Find where the given text appears and provide that cell's center as [x, y] coordinate. 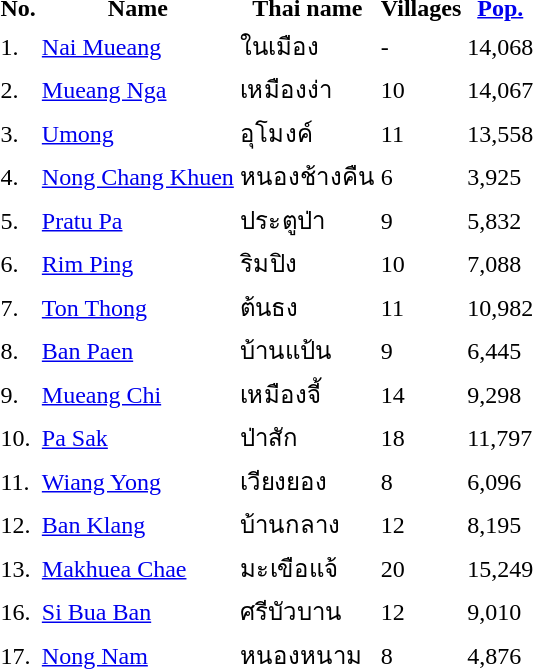
Makhuea Chae [138, 568]
Nong Chang Khuen [138, 176]
Mueang Nga [138, 90]
Rim Ping [138, 264]
18 [420, 438]
Mueang Chi [138, 394]
บ้านแป้น [307, 350]
Si Bua Ban [138, 612]
8 [420, 481]
Nai Mueang [138, 46]
ในเมือง [307, 46]
เหมืองง่า [307, 90]
ป่าสัก [307, 438]
ประตูป่า [307, 220]
Ton Thong [138, 307]
อุโมงค์ [307, 133]
Ban Paen [138, 350]
เวียงยอง [307, 481]
Pratu Pa [138, 220]
20 [420, 568]
Wiang Yong [138, 481]
หนองช้างคืน [307, 176]
14 [420, 394]
เหมืองจี้ [307, 394]
Pa Sak [138, 438]
Umong [138, 133]
Ban Klang [138, 524]
ศรีบัวบาน [307, 612]
บ้านกลาง [307, 524]
6 [420, 176]
- [420, 46]
มะเขือแจ้ [307, 568]
ต้นธง [307, 307]
ริมปิง [307, 264]
